Find where the given text appears and provide that cell's center as (X, Y) coordinate. 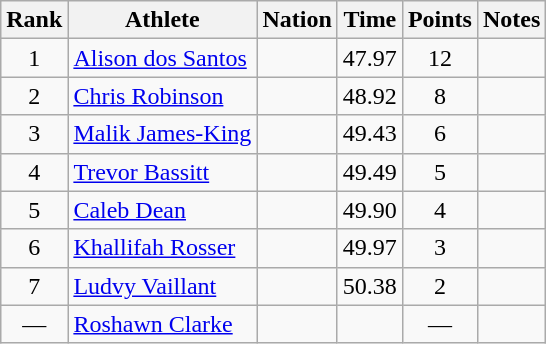
47.97 (370, 58)
Time (370, 20)
Ludvy Vaillant (162, 286)
Khallifah Rosser (162, 248)
49.49 (370, 172)
Roshawn Clarke (162, 324)
Nation (297, 20)
12 (440, 58)
Rank (34, 20)
Malik James-King (162, 134)
Trevor Bassitt (162, 172)
48.92 (370, 96)
8 (440, 96)
50.38 (370, 286)
Notes (511, 20)
Points (440, 20)
Athlete (162, 20)
49.97 (370, 248)
Alison dos Santos (162, 58)
Caleb Dean (162, 210)
49.43 (370, 134)
49.90 (370, 210)
1 (34, 58)
Chris Robinson (162, 96)
7 (34, 286)
